Pinpoint the cell where the given text exists, returning its [x, y] midpoint coordinate. 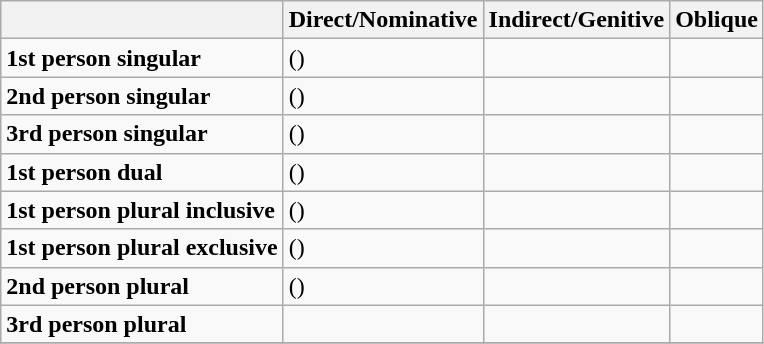
Direct/Nominative [383, 20]
2nd person plural [142, 286]
1st person dual [142, 172]
2nd person singular [142, 96]
Indirect/Genitive [576, 20]
1st person singular [142, 58]
Oblique [717, 20]
3rd person singular [142, 134]
3rd person plural [142, 324]
1st person plural inclusive [142, 210]
1st person plural exclusive [142, 248]
